Detect which cell encompasses the target text, then output its [X, Y] center coordinate. 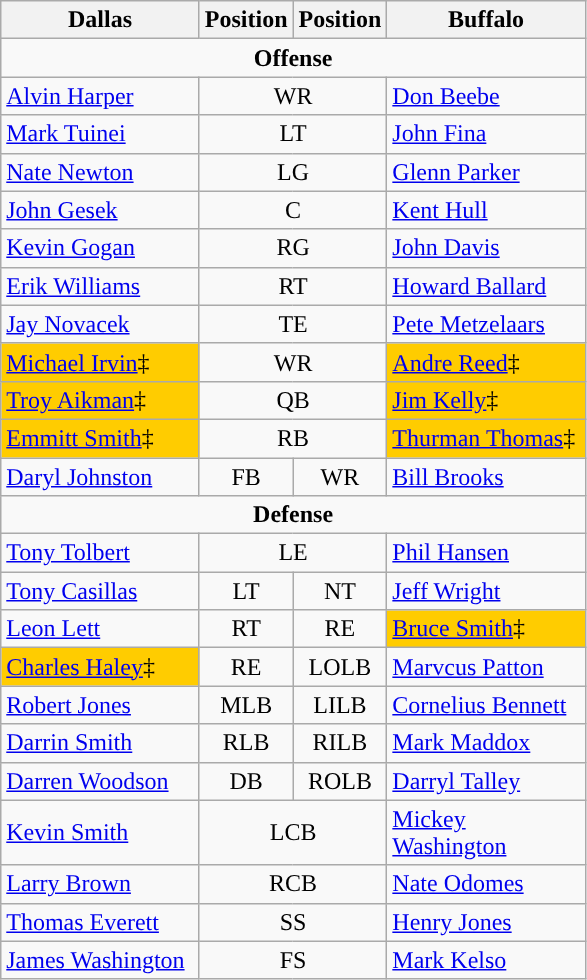
Buffalo [486, 20]
Kevin Gogan [100, 248]
Tony Casillas [100, 591]
James Washington [100, 960]
John Fina [486, 134]
LCB [293, 832]
Michael Irvin‡ [100, 362]
RB [293, 438]
Jim Kelly‡ [486, 400]
Jay Novacek [100, 324]
QB [293, 400]
Mark Tuinei [100, 134]
Nate Newton [100, 172]
ROLB [340, 781]
Bruce Smith‡ [486, 629]
Mickey Washington [486, 832]
Kevin Smith [100, 832]
Howard Ballard [486, 286]
RILB [340, 743]
Jeff Wright [486, 591]
Troy Aikman‡ [100, 400]
Erik Williams [100, 286]
John Davis [486, 248]
Emmitt Smith‡ [100, 438]
Offense [294, 58]
LE [293, 553]
Andre Reed‡ [486, 362]
Alvin Harper [100, 96]
Darren Woodson [100, 781]
NT [340, 591]
Charles Haley‡ [100, 667]
SS [293, 922]
Darryl Talley [486, 781]
Glenn Parker [486, 172]
LILB [340, 705]
C [293, 210]
FB [246, 477]
MLB [246, 705]
RCB [293, 884]
Phil Hansen [486, 553]
Daryl Johnston [100, 477]
Kent Hull [486, 210]
Nate Odomes [486, 884]
Robert Jones [100, 705]
DB [246, 781]
Bill Brooks [486, 477]
Mark Maddox [486, 743]
RLB [246, 743]
Cornelius Bennett [486, 705]
RG [293, 248]
Larry Brown [100, 884]
Defense [294, 515]
Tony Tolbert [100, 553]
Pete Metzelaars [486, 324]
Thomas Everett [100, 922]
Don Beebe [486, 96]
Leon Lett [100, 629]
Thurman Thomas‡ [486, 438]
Darrin Smith [100, 743]
LG [293, 172]
TE [293, 324]
LOLB [340, 667]
FS [293, 960]
Dallas [100, 20]
Henry Jones [486, 922]
Mark Kelso [486, 960]
John Gesek [100, 210]
Marvcus Patton [486, 667]
